Scan for the cell matching the given text and deliver its (X, Y) coordinate at center. 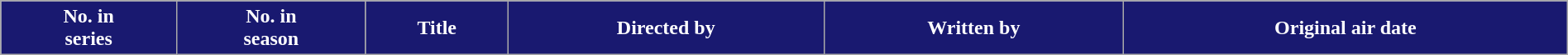
Written by (973, 28)
No. inseason (271, 28)
Original air date (1345, 28)
Directed by (666, 28)
No. inseries (89, 28)
Title (437, 28)
